Return (x, y) of the center of cell containing provided text 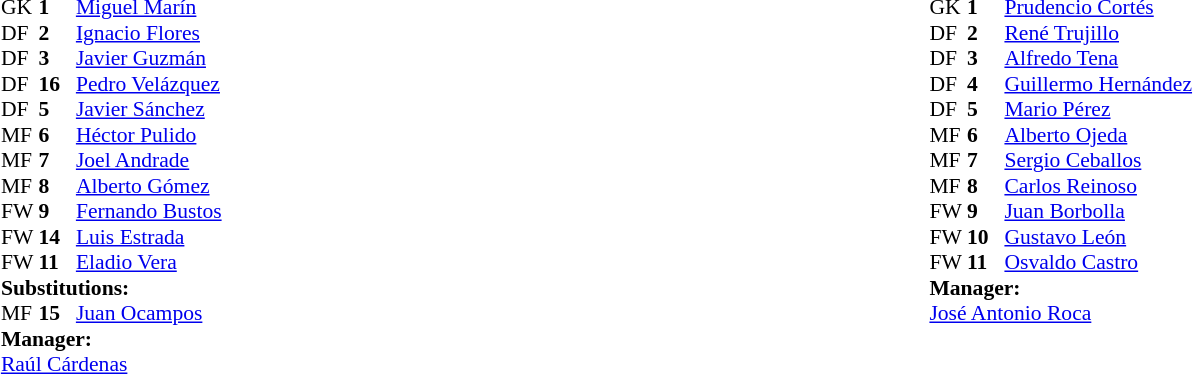
Mario Pérez (1098, 109)
Joel Andrade (149, 161)
4 (986, 84)
Guillermo Hernández (1098, 84)
Sergio Ceballos (1098, 161)
Juan Ocampos (149, 313)
Carlos Reinoso (1098, 186)
José Antonio Roca (1060, 313)
Ignacio Flores (149, 33)
15 (57, 313)
René Trujillo (1098, 33)
10 (986, 237)
Eladio Vera (149, 263)
14 (57, 237)
Javier Sánchez (149, 109)
16 (57, 84)
Pedro Velázquez (149, 84)
Fernando Bustos (149, 211)
Juan Borbolla (1098, 211)
Luis Estrada (149, 237)
Substitutions: (112, 288)
Alberto Gómez (149, 186)
Javier Guzmán (149, 59)
Osvaldo Castro (1098, 263)
Héctor Pulido (149, 135)
Alberto Ojeda (1098, 135)
Gustavo León (1098, 237)
Alfredo Tena (1098, 59)
